Find where the given text appears and provide that cell's center as (X, Y) coordinate. 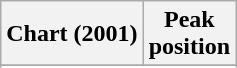
Chart (2001) (72, 34)
Peakposition (189, 34)
